Provide the [X, Y] coordinate of the cell's center where the given text is located.  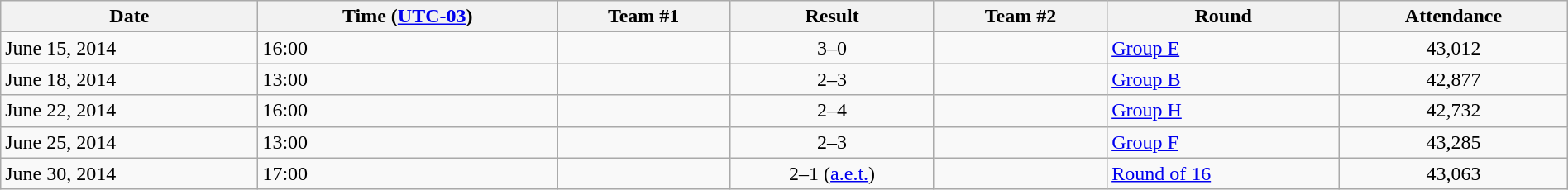
Date [129, 17]
June 30, 2014 [129, 173]
3–0 [832, 48]
2–1 (a.e.t.) [832, 173]
43,285 [1454, 142]
Team #1 [643, 17]
Group E [1224, 48]
43,063 [1454, 173]
Group B [1224, 79]
Round [1224, 17]
17:00 [408, 173]
Group H [1224, 111]
June 22, 2014 [129, 111]
42,732 [1454, 111]
Team #2 [1021, 17]
42,877 [1454, 79]
Group F [1224, 142]
43,012 [1454, 48]
Time (UTC-03) [408, 17]
Round of 16 [1224, 173]
June 15, 2014 [129, 48]
2–4 [832, 111]
Attendance [1454, 17]
June 18, 2014 [129, 79]
June 25, 2014 [129, 142]
Result [832, 17]
